Locate the cell with the specified text and output its (x, y) center coordinate. 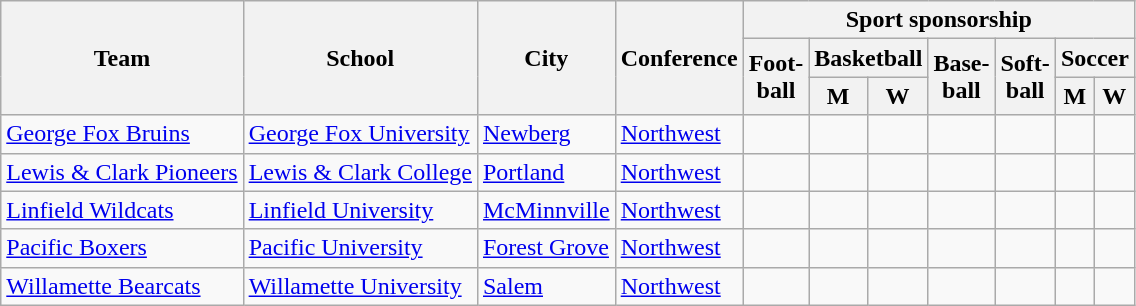
Pacific Boxers (122, 248)
Linfield University (360, 210)
Basketball (868, 58)
Salem (546, 286)
City (546, 58)
Newberg (546, 134)
McMinnville (546, 210)
Soccer (1094, 58)
Willamette Bearcats (122, 286)
Sport sponsorship (938, 20)
Foot-ball (776, 77)
Conference (679, 58)
George Fox Bruins (122, 134)
Lewis & Clark College (360, 172)
School (360, 58)
Pacific University (360, 248)
Soft-ball (1025, 77)
Base-ball (962, 77)
George Fox University (360, 134)
Lewis & Clark Pioneers (122, 172)
Portland (546, 172)
Linfield Wildcats (122, 210)
Willamette University (360, 286)
Team (122, 58)
Forest Grove (546, 248)
